Find where the given text appears and provide that cell's center as (X, Y) coordinate. 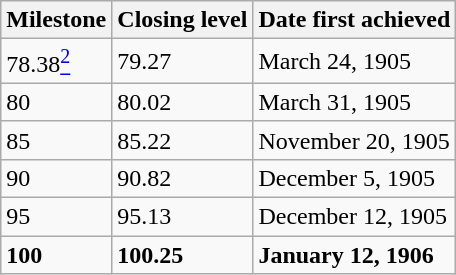
Milestone (56, 20)
90 (56, 178)
Closing level (182, 20)
95 (56, 217)
100 (56, 255)
Date first achieved (354, 20)
November 20, 1905 (354, 140)
80 (56, 102)
95.13 (182, 217)
79.27 (182, 62)
December 5, 1905 (354, 178)
January 12, 1906 (354, 255)
90.82 (182, 178)
80.02 (182, 102)
85 (56, 140)
March 24, 1905 (354, 62)
78.382 (56, 62)
85.22 (182, 140)
March 31, 1905 (354, 102)
100.25 (182, 255)
December 12, 1905 (354, 217)
